Determine the (X, Y) coordinate at the center of the cell enclosing the given text.  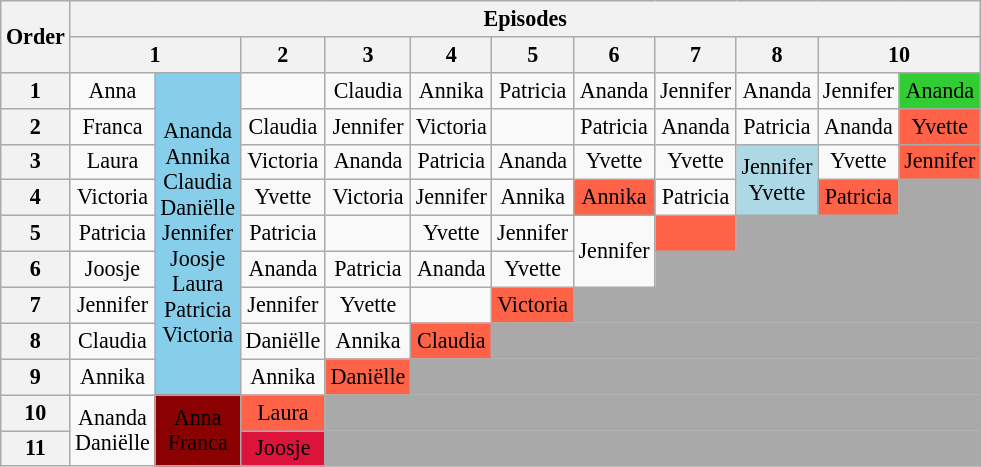
Ananda Annika Claudia Daniëlle Jennifer Joosje LauraPatricia Victoria (198, 233)
Order (36, 36)
AnandaDaniëlle (112, 430)
Episodes (526, 18)
9 (36, 377)
11 (36, 448)
AnnaFranca (198, 430)
Franca (112, 126)
JenniferYvette (776, 180)
Anna (112, 90)
